Detect which cell encompasses the target text, then output its (X, Y) center coordinate. 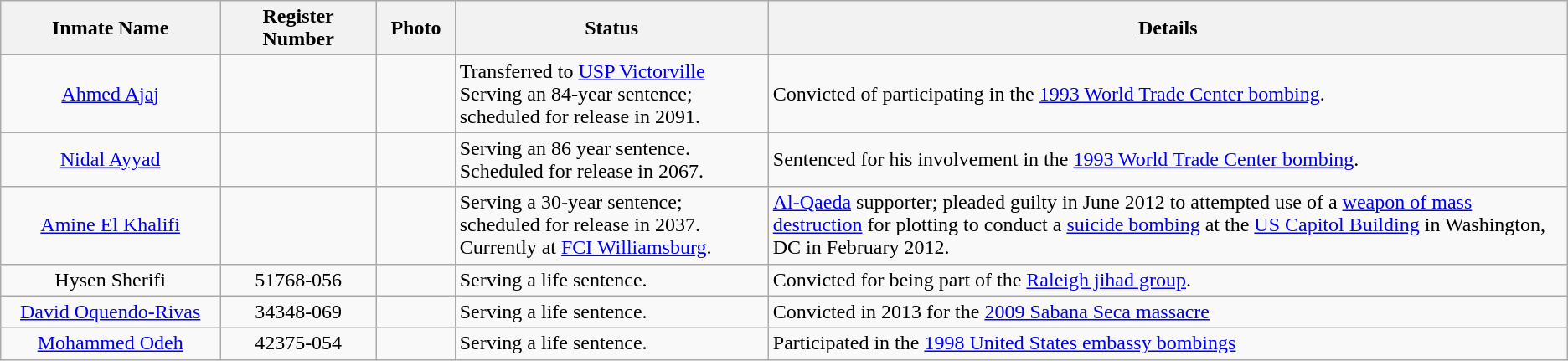
34348-069 (298, 312)
Details (1168, 28)
Status (611, 28)
Convicted for being part of the Raleigh jihad group. (1168, 280)
Sentenced for his involvement in the 1993 World Trade Center bombing. (1168, 159)
Inmate Name (111, 28)
Serving an 86 year sentence. Scheduled for release in 2067. (611, 159)
Hysen Sherifi (111, 280)
Nidal Ayyad (111, 159)
Convicted in 2013 for the 2009 Sabana Seca massacre (1168, 312)
Mohammed Odeh (111, 343)
Ahmed Ajaj (111, 94)
Serving a 30-year sentence; scheduled for release in 2037. Currently at FCI Williamsburg. (611, 225)
Register Number (298, 28)
Transferred to USP Victorville Serving an 84-year sentence; scheduled for release in 2091. (611, 94)
Participated in the 1998 United States embassy bombings (1168, 343)
David Oquendo-Rivas (111, 312)
Amine El Khalifi (111, 225)
42375-054 (298, 343)
Photo (416, 28)
51768-056 (298, 280)
Convicted of participating in the 1993 World Trade Center bombing. (1168, 94)
